Determine the [X, Y] coordinate at the center of the cell enclosing the given text.  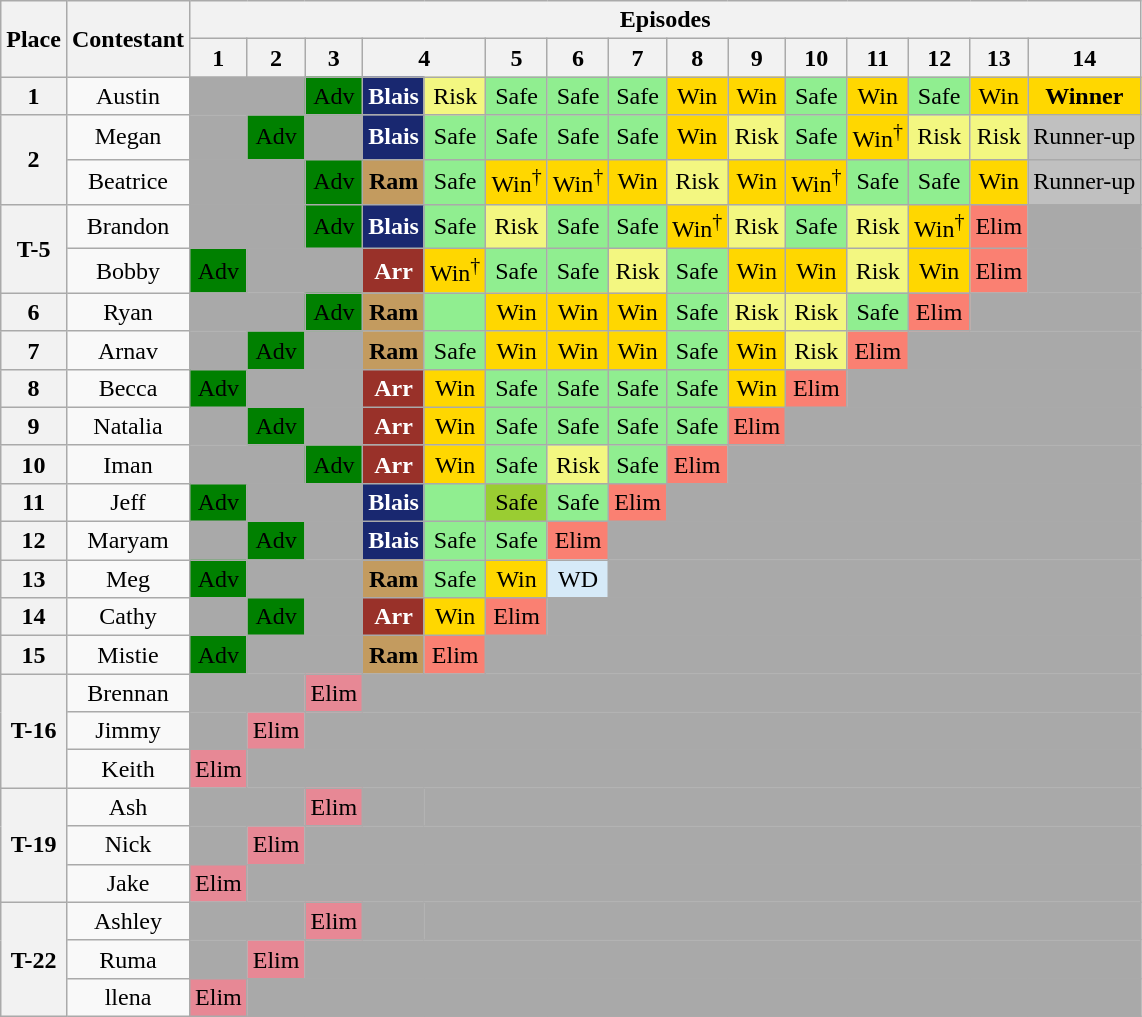
Becca [128, 388]
Brennan [128, 693]
Beatrice [128, 182]
T-22 [34, 959]
Iman [128, 464]
Brandon [128, 226]
Meg [128, 579]
Ruma [128, 959]
Ashley [128, 921]
Arnav [128, 350]
Mistie [128, 655]
Bobby [128, 272]
Nick [128, 845]
WD [578, 579]
Jake [128, 883]
Ryan [128, 312]
llena [128, 997]
Winner [1084, 96]
Maryam [128, 541]
T-5 [34, 248]
Keith [128, 769]
15 [34, 655]
Natalia [128, 426]
Jimmy [128, 731]
Ash [128, 807]
Episodes [666, 20]
Contestant [128, 39]
3 [334, 58]
Jeff [128, 502]
Austin [128, 96]
4 [424, 58]
T-16 [34, 731]
T-19 [34, 845]
Cathy [128, 617]
Megan [128, 138]
5 [516, 58]
Place [34, 39]
